Search for the cell housing the specified text and yield its [x, y] center coordinate. 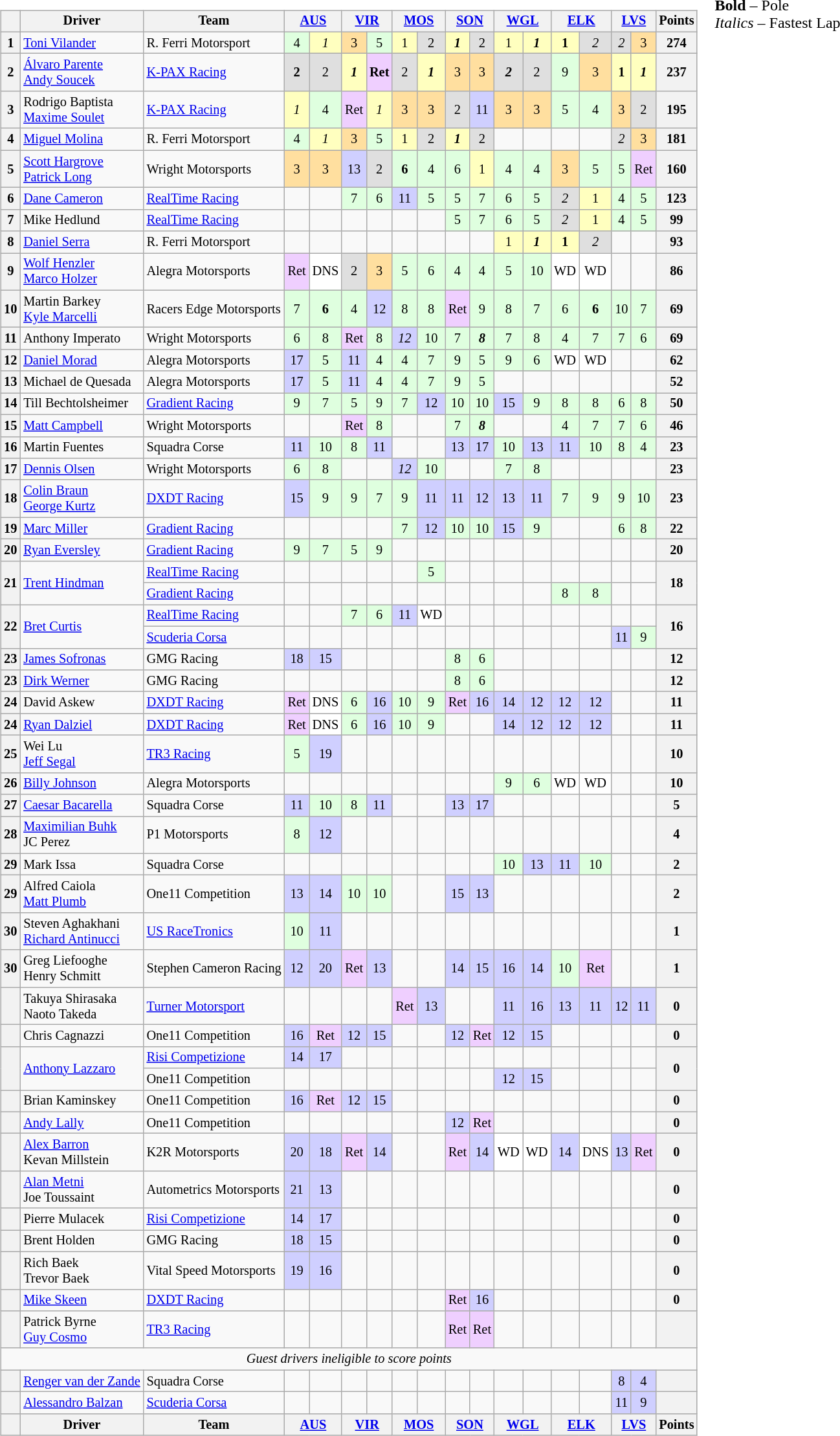
Anthony Lazzaro [82, 1068]
Wolf Henzler Marco Holzer [82, 272]
46 [676, 425]
Brian Kaminskey [82, 1101]
Caesar Bacarella [82, 805]
Vital Speed Motorsports [214, 1270]
Brent Holden [82, 1241]
Miguel Molina [82, 139]
Takuya Shirasaka Naoto Takeda [82, 1006]
Martin Fuentes [82, 447]
Alan Metni Joe Toussaint [82, 1190]
Matt Campbell [82, 425]
Renger van der Zande [82, 1381]
Stephen Cameron Racing [214, 969]
Anthony Imperato [82, 339]
93 [676, 242]
Wei Lu Jeff Segal [82, 754]
28 [10, 835]
Marc Miller [82, 528]
Ryan Eversley [82, 550]
195 [676, 110]
Daniel Morad [82, 361]
Pierre Mulacek [82, 1219]
Steven Aghakhani Richard Antinucci [82, 932]
Andy Lally [82, 1123]
Mike Hedlund [82, 220]
P1 Motorsports [214, 835]
Dane Cameron [82, 199]
Ryan Dalziel [82, 724]
Greg Liefooghe Henry Schmitt [82, 969]
62 [676, 361]
86 [676, 272]
Rodrigo Baptista Maxime Soulet [82, 110]
Alfred Caiola Matt Plumb [82, 894]
123 [676, 199]
Álvaro Parente Andy Soucek [82, 73]
Trent Hindman [82, 583]
Dirk Werner [82, 681]
274 [676, 43]
Bret Curtis [82, 627]
David Askew [82, 702]
Autometrics Motorsports [214, 1190]
Daniel Serra [82, 242]
27 [10, 805]
Mark Issa [82, 864]
Michael de Quesada [82, 382]
Guest drivers ineligible to score points [349, 1359]
K2R Motorsports [214, 1152]
160 [676, 169]
Mike Skeen [82, 1300]
Dennis Olsen [82, 469]
26 [10, 783]
US RaceTronics [214, 932]
181 [676, 139]
Martin Barkey Kyle Marcelli [82, 309]
Scott Hargrove Patrick Long [82, 169]
Colin Braun George Kurtz [82, 499]
Alex Barron Kevan Millstein [82, 1152]
Billy Johnson [82, 783]
Till Bechtolsheimer [82, 404]
Racers Edge Motorsports [214, 309]
Turner Motorsport [214, 1006]
Chris Cagnazzi [82, 1036]
Rich Baek Trevor Baek [82, 1270]
Maximilian Buhk JC Perez [82, 835]
25 [10, 754]
52 [676, 382]
Toni Vilander [82, 43]
237 [676, 73]
Alessandro Balzan [82, 1403]
James Sofronas [82, 659]
50 [676, 404]
Patrick Byrne Guy Cosmo [82, 1330]
99 [676, 220]
